Scan for the cell matching the given text and deliver its [X, Y] coordinate at center. 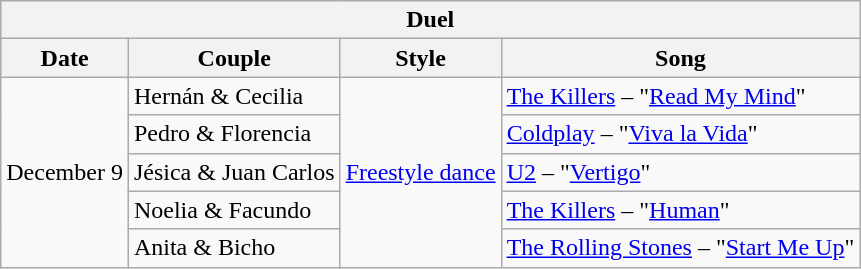
The Rolling Stones – "Start Me Up" [680, 248]
Song [680, 58]
Couple [234, 58]
U2 – "Vertigo" [680, 172]
Jésica & Juan Carlos [234, 172]
December 9 [65, 172]
Anita & Bicho [234, 248]
Noelia & Facundo [234, 210]
Style [420, 58]
Date [65, 58]
Hernán & Cecilia [234, 96]
The Killers – "Human" [680, 210]
Duel [430, 20]
Coldplay – "Viva la Vida" [680, 134]
Freestyle dance [420, 172]
Pedro & Florencia [234, 134]
The Killers – "Read My Mind" [680, 96]
